Determine the [X, Y] coordinate at the center of the cell enclosing the given text.  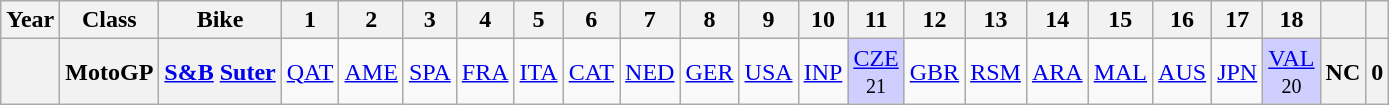
18 [1292, 20]
3 [430, 20]
11 [876, 20]
1 [310, 20]
5 [538, 20]
GBR [934, 72]
ITA [538, 72]
JPN [1238, 72]
S&B Suter [220, 72]
NC [1343, 72]
AME [371, 72]
0 [1378, 72]
QAT [310, 72]
17 [1238, 20]
SPA [430, 72]
RSM [996, 72]
GER [710, 72]
Class [110, 20]
Bike [220, 20]
9 [768, 20]
CZE21 [876, 72]
12 [934, 20]
NED [650, 72]
2 [371, 20]
15 [1120, 20]
FRA [485, 72]
10 [823, 20]
MAL [1120, 72]
VAL20 [1292, 72]
16 [1182, 20]
MotoGP [110, 72]
14 [1057, 20]
ARA [1057, 72]
USA [768, 72]
13 [996, 20]
4 [485, 20]
CAT [591, 72]
7 [650, 20]
INP [823, 72]
6 [591, 20]
8 [710, 20]
AUS [1182, 72]
Year [30, 20]
